Capture the cell that displays the provided text and extract its (X, Y) central coordinate. 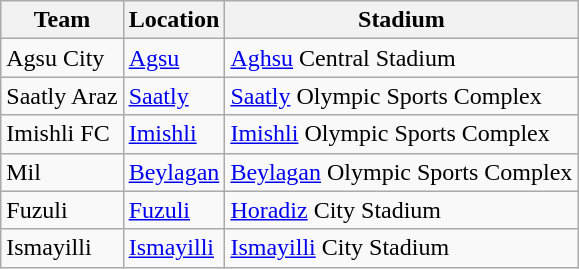
Imishli Olympic Sports Complex (402, 134)
Stadium (402, 20)
Imishli FC (62, 134)
Saatly Araz (62, 96)
Mil (62, 172)
Beylagan Olympic Sports Complex (402, 172)
Agsu City (62, 58)
Beylagan (174, 172)
Aghsu Central Stadium (402, 58)
Saatly (174, 96)
Horadiz City Stadium (402, 210)
Ismayilli City Stadium (402, 248)
Team (62, 20)
Imishli (174, 134)
Location (174, 20)
Agsu (174, 58)
Saatly Olympic Sports Complex (402, 96)
